Search for the cell housing the specified text and yield its [x, y] center coordinate. 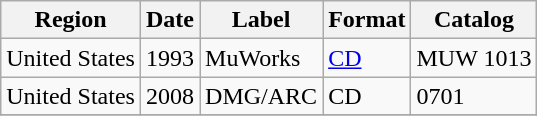
Format [367, 20]
1993 [170, 58]
2008 [170, 96]
0701 [474, 96]
Date [170, 20]
Catalog [474, 20]
MuWorks [262, 58]
DMG/ARC [262, 96]
Label [262, 20]
Region [71, 20]
MUW 1013 [474, 58]
